Return the (X, Y) coordinate for the center point of the cell that contains the specified text.  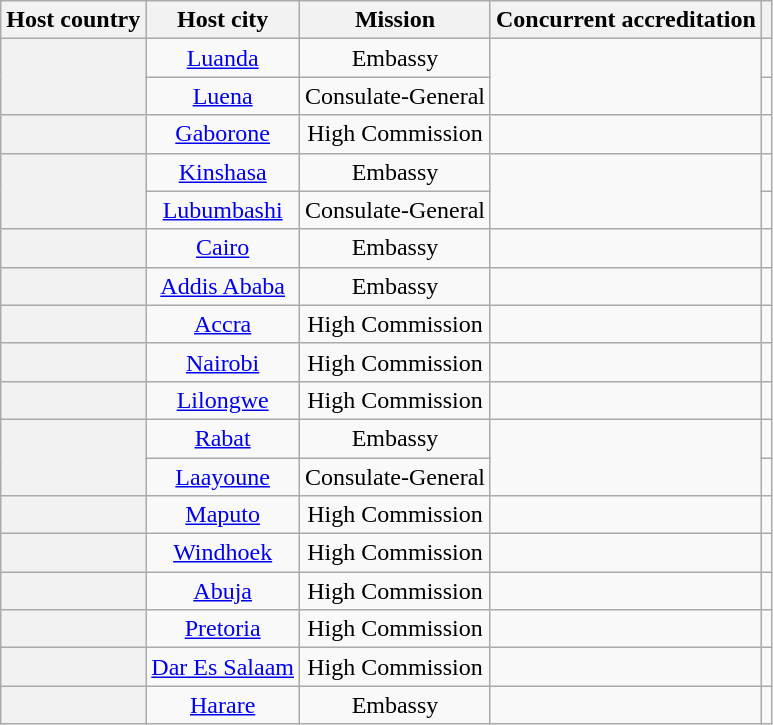
Mission (394, 20)
Windhoek (223, 553)
Addis Ababa (223, 286)
Accra (223, 324)
Dar Es Salaam (223, 667)
Abuja (223, 591)
Laayoune (223, 477)
Rabat (223, 438)
Harare (223, 705)
Kinshasa (223, 172)
Lilongwe (223, 400)
Luena (223, 96)
Gaborone (223, 134)
Lubumbashi (223, 210)
Luanda (223, 58)
Pretoria (223, 629)
Nairobi (223, 362)
Host country (74, 20)
Maputo (223, 515)
Cairo (223, 248)
Concurrent accreditation (626, 20)
Host city (223, 20)
